Identify which cell holds the provided text, then report its (X, Y) central coordinate. 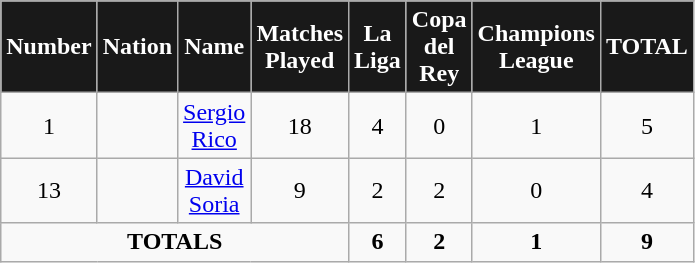
Copa del Rey (439, 47)
Sergio Rico (214, 126)
13 (49, 190)
La Liga (378, 47)
Nation (137, 47)
TOTALS (175, 242)
Name (214, 47)
Champions League (536, 47)
Number (49, 47)
Matches Played (300, 47)
6 (378, 242)
TOTAL (646, 47)
18 (300, 126)
David Soria (214, 190)
5 (646, 126)
